Detect which cell encompasses the target text, then output its [x, y] center coordinate. 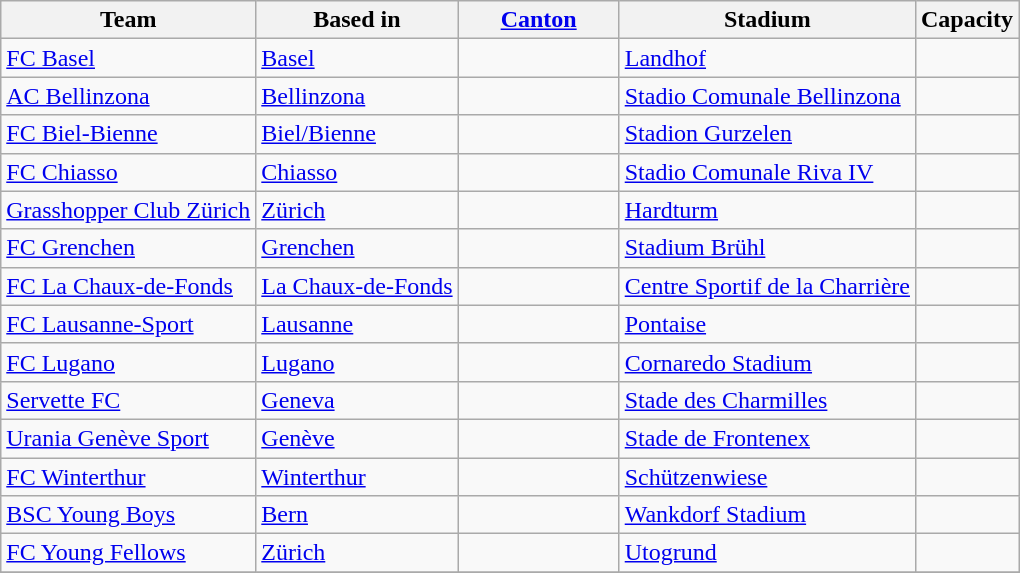
FC Chiasso [128, 172]
FC Lugano [128, 362]
Based in [357, 20]
Wankdorf Stadium [767, 515]
BSC Young Boys [128, 515]
Stadio Comunale Bellinzona [767, 96]
Stade de Frontenex [767, 438]
Stadium [767, 20]
Stadium Brühl [767, 248]
Lugano [357, 362]
Stadion Gurzelen [767, 134]
FC Winterthur [128, 477]
Pontaise [767, 324]
Grenchen [357, 248]
La Chaux-de-Fonds [357, 286]
FC Young Fellows [128, 553]
Bellinzona [357, 96]
Genève [357, 438]
Biel/Bienne [357, 134]
Landhof [767, 58]
Winterthur [357, 477]
Basel [357, 58]
Servette FC [128, 400]
Stade des Charmilles [767, 400]
Stadio Comunale Riva IV [767, 172]
Chiasso [357, 172]
Schützenwiese [767, 477]
Urania Genève Sport [128, 438]
FC Grenchen [128, 248]
Canton [538, 20]
Capacity [966, 20]
FC Basel [128, 58]
Centre Sportif de la Charrière [767, 286]
AC Bellinzona [128, 96]
Grasshopper Club Zürich [128, 210]
Lausanne [357, 324]
Cornaredo Stadium [767, 362]
FC Biel-Bienne [128, 134]
Utogrund [767, 553]
Bern [357, 515]
FC La Chaux-de-Fonds [128, 286]
Team [128, 20]
FC Lausanne-Sport [128, 324]
Hardturm [767, 210]
Geneva [357, 400]
